Determine the (X, Y) coordinate at the center of the cell enclosing the given text.  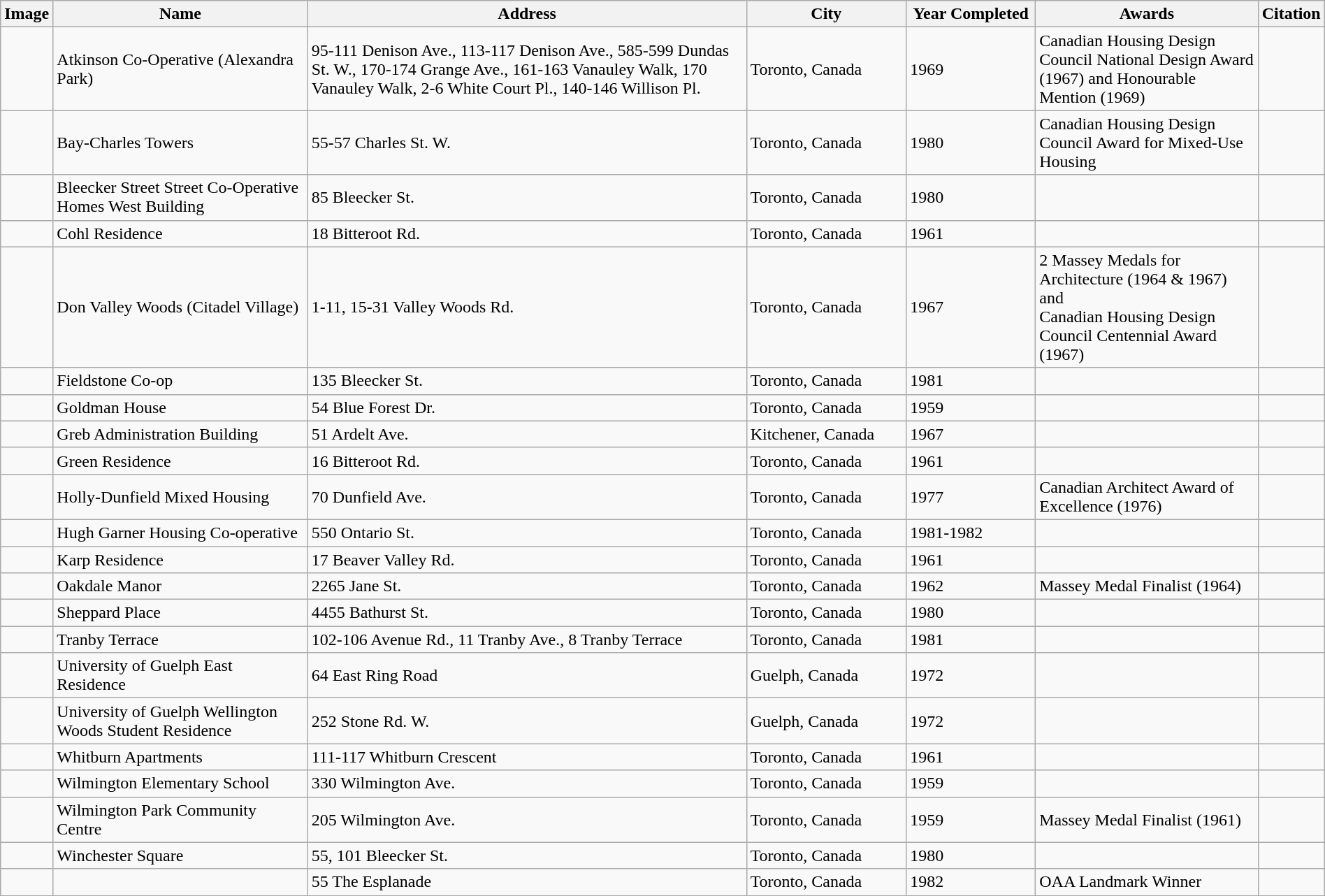
Year Completed (971, 14)
70 Dunfield Ave. (527, 496)
Canadian Housing Design Council National Design Award (1967) and Honourable Mention (1969) (1147, 68)
Don Valley Woods (Citadel Village) (180, 308)
55, 101 Bleecker St. (527, 855)
Canadian Housing Design Council Award for Mixed-Use Housing (1147, 143)
Cohl Residence (180, 233)
16 Bitteroot Rd. (527, 461)
54 Blue Forest Dr. (527, 407)
Wilmington Elementary School (180, 783)
1981-1982 (971, 533)
102-106 Avenue Rd., 11 Tranby Ave., 8 Tranby Terrace (527, 640)
Address (527, 14)
205 Wilmington Ave. (527, 819)
University of Guelph Wellington Woods Student Residence (180, 721)
1969 (971, 68)
Atkinson Co-Operative (Alexandra Park) (180, 68)
Hugh Garner Housing Co-operative (180, 533)
Massey Medal Finalist (1964) (1147, 586)
Awards (1147, 14)
OAA Landmark Winner (1147, 882)
University of Guelph East Residence (180, 675)
City (826, 14)
2 Massey Medals for Architecture (1964 & 1967) andCanadian Housing Design Council Centennial Award (1967) (1147, 308)
Image (27, 14)
Sheppard Place (180, 613)
Green Residence (180, 461)
51 Ardelt Ave. (527, 434)
Canadian Architect Award of Excellence (1976) (1147, 496)
18 Bitteroot Rd. (527, 233)
330 Wilmington Ave. (527, 783)
Kitchener, Canada (826, 434)
64 East Ring Road (527, 675)
111-117 Whitburn Crescent (527, 757)
85 Bleecker St. (527, 197)
1962 (971, 586)
Citation (1291, 14)
Karp Residence (180, 560)
4455 Bathurst St. (527, 613)
135 Bleecker St. (527, 381)
55-57 Charles St. W. (527, 143)
Oakdale Manor (180, 586)
17 Beaver Valley Rd. (527, 560)
Name (180, 14)
Tranby Terrace (180, 640)
Bleecker Street Street Co-Operative Homes West Building (180, 197)
Wilmington Park Community Centre (180, 819)
Winchester Square (180, 855)
Bay-Charles Towers (180, 143)
Fieldstone Co-op (180, 381)
2265 Jane St. (527, 586)
Holly-Dunfield Mixed Housing (180, 496)
1977 (971, 496)
Greb Administration Building (180, 434)
1-11, 15-31 Valley Woods Rd. (527, 308)
1982 (971, 882)
Whitburn Apartments (180, 757)
55 The Esplanade (527, 882)
252 Stone Rd. W. (527, 721)
550 Ontario St. (527, 533)
Goldman House (180, 407)
Massey Medal Finalist (1961) (1147, 819)
